Locate the cell with the specified text and output its [X, Y] center coordinate. 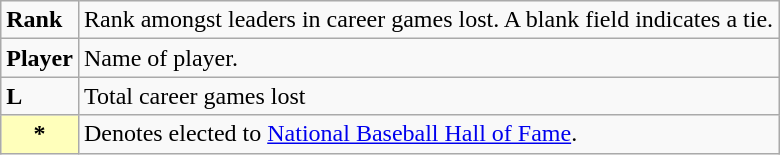
Player [40, 58]
Total career games lost [428, 96]
Rank [40, 20]
Denotes elected to National Baseball Hall of Fame. [428, 134]
L [40, 96]
* [40, 134]
Name of player. [428, 58]
Rank amongst leaders in career games lost. A blank field indicates a tie. [428, 20]
